Determine the (X, Y) coordinate at the center of the cell enclosing the given text.  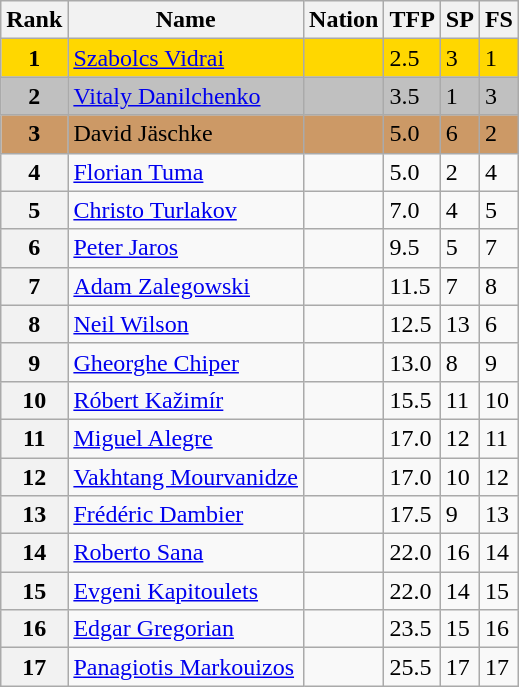
Neil Wilson (186, 324)
9.5 (412, 248)
Miguel Alegre (186, 438)
12.5 (412, 324)
Rank (34, 20)
Panagiotis Markouizos (186, 667)
Name (186, 20)
FS (498, 20)
23.5 (412, 629)
Vitaly Danilchenko (186, 96)
25.5 (412, 667)
17.5 (412, 515)
Florian Tuma (186, 172)
Frédéric Dambier (186, 515)
Gheorghe Chiper (186, 362)
Nation (344, 20)
Edgar Gregorian (186, 629)
Roberto Sana (186, 553)
Adam Zalegowski (186, 286)
15.5 (412, 400)
2.5 (412, 58)
Peter Jaros (186, 248)
TFP (412, 20)
3.5 (412, 96)
Christo Turlakov (186, 210)
Evgeni Kapitoulets (186, 591)
Szabolcs Vidrai (186, 58)
13.0 (412, 362)
11.5 (412, 286)
7.0 (412, 210)
SP (460, 20)
Róbert Kažimír (186, 400)
Vakhtang Mourvanidze (186, 477)
David Jäschke (186, 134)
